Pinpoint the cell where the given text exists, returning its [x, y] midpoint coordinate. 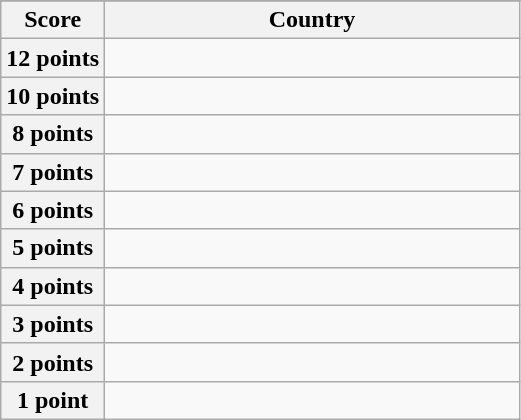
4 points [53, 286]
7 points [53, 172]
6 points [53, 210]
1 point [53, 400]
Score [53, 20]
Country [312, 20]
3 points [53, 324]
2 points [53, 362]
5 points [53, 248]
10 points [53, 96]
8 points [53, 134]
12 points [53, 58]
